Determine the (X, Y) coordinate at the center of the cell enclosing the given text.  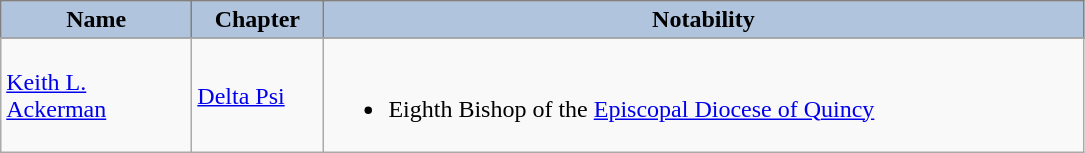
Eighth Bishop of the Episcopal Diocese of Quincy (704, 96)
Name (96, 20)
Chapter (258, 20)
Notability (704, 20)
Keith L. Ackerman (96, 96)
Delta Psi (258, 96)
